Detect which cell encompasses the target text, then output its (x, y) center coordinate. 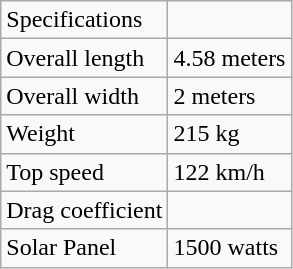
1500 watts (230, 248)
2 meters (230, 96)
Overall length (84, 58)
Specifications (84, 20)
Overall width (84, 96)
4.58 meters (230, 58)
Drag coefficient (84, 210)
Weight (84, 134)
Solar Panel (84, 248)
122 km/h (230, 172)
215 kg (230, 134)
Top speed (84, 172)
